Find where the given text appears and provide that cell's center as [x, y] coordinate. 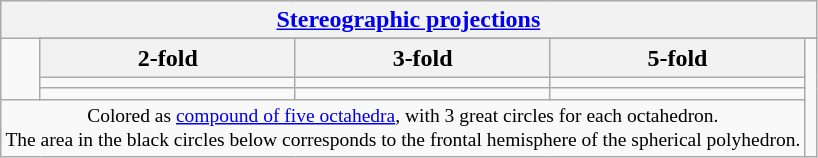
3-fold [422, 58]
5-fold [678, 58]
Stereographic projections [408, 20]
2-fold [168, 58]
